Detect which cell encompasses the target text, then output its (X, Y) center coordinate. 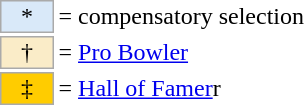
* (27, 16)
† (27, 52)
‡ (27, 88)
